Extract the [X, Y] coordinate from the center of the cell holding the provided text.  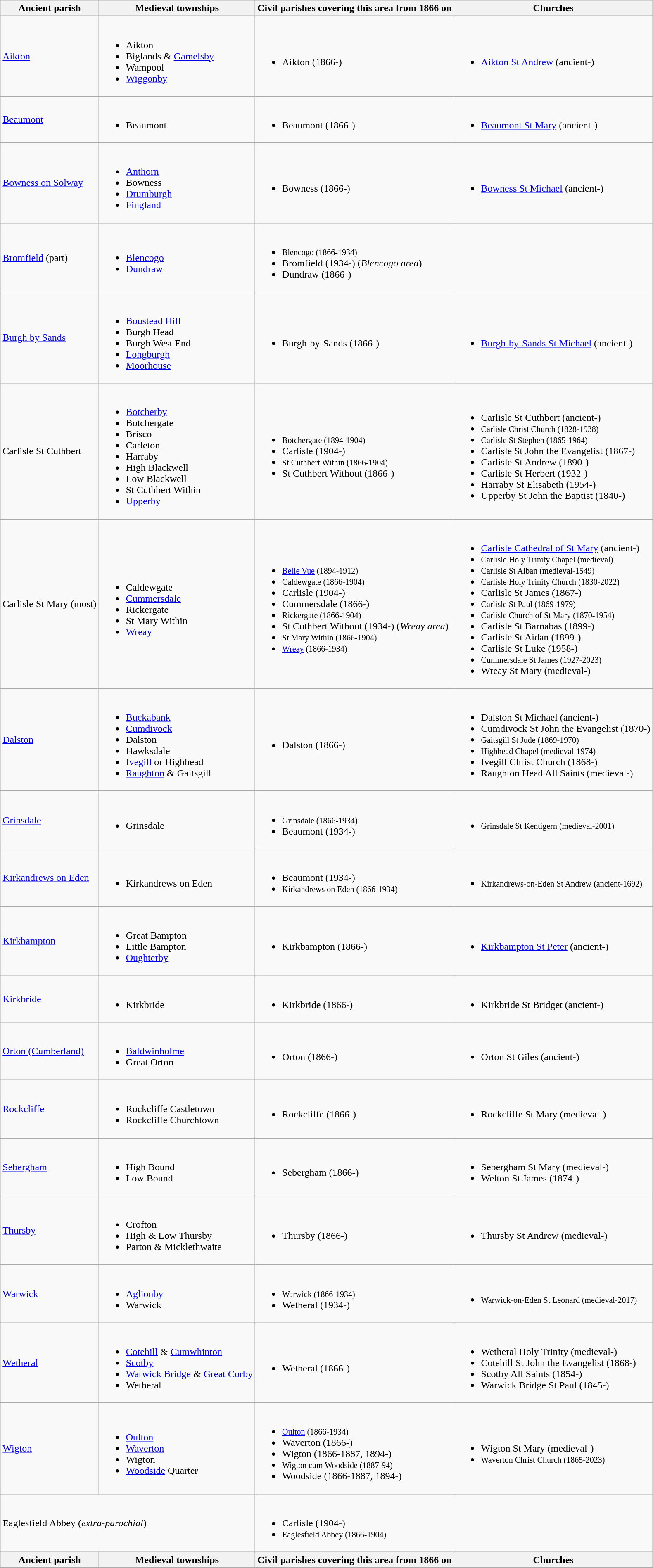
Bowness St Michael (ancient-) [553, 183]
Oulton (1866-1934)Waverton (1866-)Wigton (1866-1887, 1894-)Wigton cum Woodside (1887-94)Woodside (1866-1887, 1894-) [355, 1449]
Carlisle St Mary (most) [50, 604]
Kirkbampton (1866-) [355, 941]
Wetheral [50, 1363]
BlencogoDundraw [177, 258]
Burgh by Sands [50, 338]
Orton (Cumberland) [50, 1051]
AnthornBownessDrumburghFingland [177, 183]
Beaumont (1866-) [355, 120]
Carlisle St Cuthbert [50, 451]
Bowness on Solway [50, 183]
Sebergham St Mary (medieval-)Welton St James (1874-) [553, 1167]
Aikton St Andrew (ancient-) [553, 56]
High BoundLow Bound [177, 1167]
Kirkandrews-on-Eden St Andrew (ancient-1692) [553, 878]
Dalston [50, 740]
Aikton (1866-) [355, 56]
Grinsdale (1866-1934)Beaumont (1934-) [355, 820]
Rockcliffe (1866-) [355, 1109]
Bowness (1866-) [355, 183]
Cotehill & CumwhintonScotbyWarwick Bridge & Great CorbyWetheral [177, 1363]
Kirkbride St Bridget (ancient-) [553, 999]
Beaumont (1934-)Kirkandrews on Eden (1866-1934) [355, 878]
Rockcliffe St Mary (medieval-) [553, 1109]
Carlisle (1904-)Eaglesfield Abbey (1866-1904) [355, 1523]
Grinsdale St Kentigern (medieval-2001) [553, 820]
Blencogo (1866-1934)Bromfield (1934-) (Blencogo area)Dundraw (1866-) [355, 258]
CroftonHigh & Low ThursbyParton & Micklethwaite [177, 1231]
Kirkbampton [50, 941]
Beaumont St Mary (ancient-) [553, 120]
Dalston (1866-) [355, 740]
Rockcliffe [50, 1109]
Thursby St Andrew (medieval-) [553, 1231]
Aikton [50, 56]
Thursby (1866-) [355, 1231]
Sebergham [50, 1167]
Eaglesfield Abbey (extra-parochial) [128, 1523]
Wigton St Mary (medieval-)Waverton Christ Church (1865-2023) [553, 1449]
CaldewgateCummersdaleRickergateSt Mary WithinWreay [177, 604]
Kirkbride (1866-) [355, 999]
Sebergham (1866-) [355, 1167]
Orton St Giles (ancient-) [553, 1051]
Thursby [50, 1231]
Great BamptonLittle BamptonOughterby [177, 941]
BuckabankCumdivockDalstonHawksdaleIvegill or HighheadRaughton & Gaitsgill [177, 740]
Wetheral Holy Trinity (medieval-)Cotehill St John the Evangelist (1868-)Scotby All Saints (1854-)Warwick Bridge St Paul (1845-) [553, 1363]
Burgh-by-Sands St Michael (ancient-) [553, 338]
BaldwinholmeGreat Orton [177, 1051]
AglionbyWarwick [177, 1294]
Bromfield (part) [50, 258]
Burgh-by-Sands (1866-) [355, 338]
Warwick (1866-1934)Wetheral (1934-) [355, 1294]
BotcherbyBotchergateBriscoCarletonHarrabyHigh BlackwellLow BlackwellSt Cuthbert WithinUpperby [177, 451]
Rockcliffe CastletownRockcliffe Churchtown [177, 1109]
Warwick [50, 1294]
OultonWavertonWigtonWoodside Quarter [177, 1449]
Warwick-on-Eden St Leonard (medieval-2017) [553, 1294]
Botchergate (1894-1904)Carlisle (1904-)St Cuthbert Within (1866-1904)St Cuthbert Without (1866-) [355, 451]
Wigton [50, 1449]
AiktonBiglands & GamelsbyWampoolWiggonby [177, 56]
Kirkbampton St Peter (ancient-) [553, 941]
Boustead HillBurgh HeadBurgh West EndLongburghMoorhouse [177, 338]
Orton (1866-) [355, 1051]
Wetheral (1866-) [355, 1363]
